Provide the [x, y] coordinate of the cell's center where the given text is located.  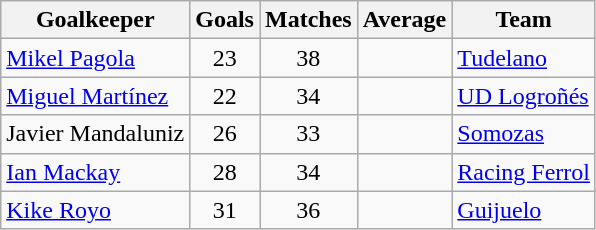
26 [225, 134]
Average [404, 20]
38 [309, 58]
Matches [309, 20]
28 [225, 172]
Mikel Pagola [96, 58]
Javier Mandaluniz [96, 134]
Guijuelo [524, 210]
36 [309, 210]
31 [225, 210]
33 [309, 134]
Goals [225, 20]
Miguel Martínez [96, 96]
Tudelano [524, 58]
23 [225, 58]
UD Logroñés [524, 96]
Team [524, 20]
Ian Mackay [96, 172]
Kike Royo [96, 210]
Racing Ferrol [524, 172]
Goalkeeper [96, 20]
Somozas [524, 134]
22 [225, 96]
